Locate the cell with the specified text and output its [x, y] center coordinate. 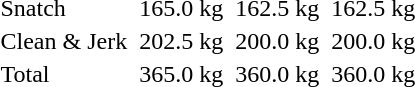
202.5 kg [182, 41]
200.0 kg [278, 41]
